Locate the cell with the specified text and output its (x, y) center coordinate. 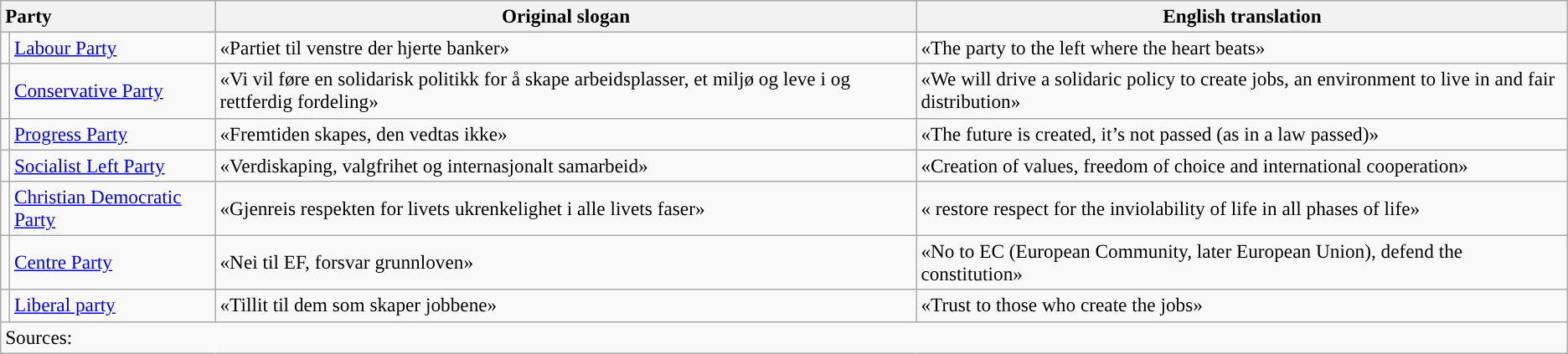
«Vi vil føre en solidarisk politikk for å skape arbeidsplasser, et miljø og leve i og rettferdig fordeling» (566, 90)
«Gjenreis respekten for livets ukrenkelighet i alle livets faser» (566, 208)
«Tillit til dem som skaper jobbene» (566, 305)
Sources: (784, 337)
« restore respect for the inviolability of life in all phases of life» (1242, 208)
«No to EC (European Community, later European Union), defend the constitution» (1242, 263)
«Nei til EF, forsvar grunnloven» (566, 263)
Liberal party (113, 305)
«Fremtiden skapes, den vedtas ikke» (566, 134)
«Creation of values, freedom of choice and international cooperation» (1242, 165)
Socialist Left Party (113, 165)
«We will drive a solidaric policy to create jobs, an environment to live in and fair distribution» (1242, 90)
English translation (1242, 16)
Party (108, 16)
«Partiet til venstre der hjerte banker» (566, 48)
Labour Party (113, 48)
Conservative Party (113, 90)
Centre Party (113, 263)
Original slogan (566, 16)
«Verdiskaping, valgfrihet og internasjonalt samarbeid» (566, 165)
Christian Democratic Party (113, 208)
«Trust to those who create the jobs» (1242, 305)
«The party to the left where the heart beats» (1242, 48)
«The future is created, it’s not passed (as in a law passed)» (1242, 134)
Progress Party (113, 134)
